Extract the (x, y) coordinate from the center of the cell holding the provided text.  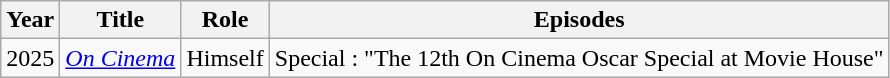
Year (30, 20)
Episodes (579, 20)
2025 (30, 58)
Role (225, 20)
Himself (225, 58)
Title (120, 20)
On Cinema (120, 58)
Special : "The 12th On Cinema Oscar Special at Movie House" (579, 58)
